Provide the [X, Y] coordinate of the cell's center where the given text is located.  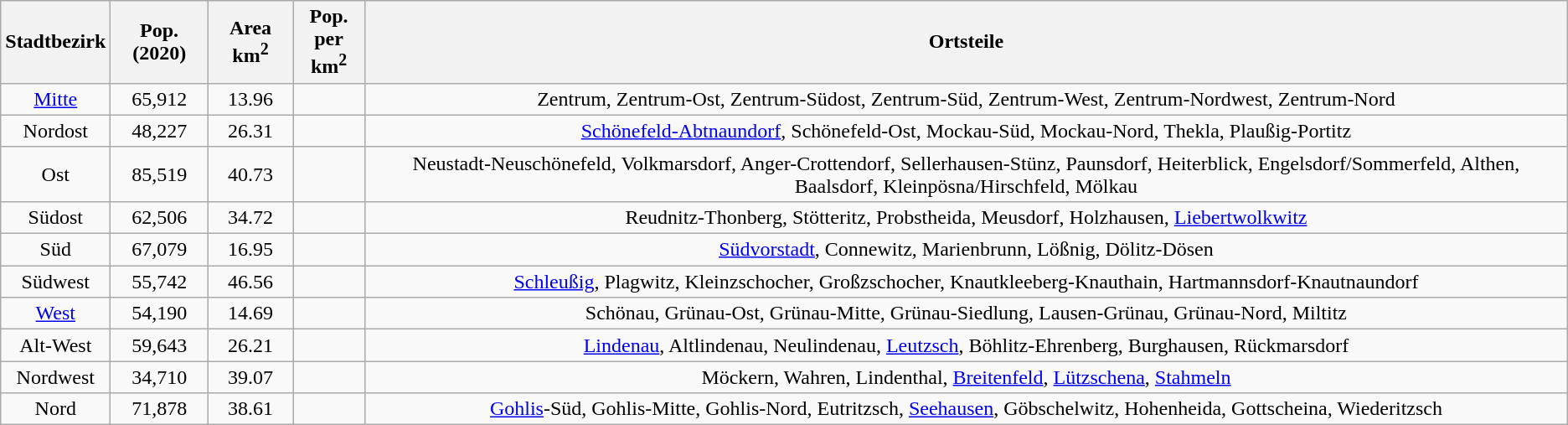
Mitte [55, 99]
Pop. (2020) [159, 42]
34.72 [250, 217]
Südwest [55, 282]
Schleußig, Plagwitz, Kleinzschocher, Großzschocher, Knautkleeberg-Knauthain, Hartmannsdorf-Knautnaundorf [967, 282]
59,643 [159, 345]
Pop.per km2 [329, 42]
Nordost [55, 131]
Ortsteile [967, 42]
40.73 [250, 174]
39.07 [250, 377]
Reudnitz-Thonberg, Stötteritz, Probstheida, Meusdorf, Holzhausen, Liebertwolkwitz [967, 217]
Südost [55, 217]
85,519 [159, 174]
West [55, 314]
Nord [55, 409]
Alt-West [55, 345]
62,506 [159, 217]
Gohlis-Süd, Gohlis-Mitte, Gohlis-Nord, Eutritzsch, Seehausen, Göbschelwitz, Hohenheida, Gottscheina, Wiederitzsch [967, 409]
16.95 [250, 250]
14.69 [250, 314]
Schönau, Grünau-Ost, Grünau-Mitte, Grünau-Siedlung, Lausen-Grünau, Grünau-Nord, Miltitz [967, 314]
Nordwest [55, 377]
71,878 [159, 409]
46.56 [250, 282]
Schönefeld-Abtnaundorf, Schönefeld-Ost, Mockau-Süd, Mockau-Nord, Thekla, Plaußig-Portitz [967, 131]
Stadtbezirk [55, 42]
13.96 [250, 99]
54,190 [159, 314]
Möckern, Wahren, Lindenthal, Breitenfeld, Lützschena, Stahmeln [967, 377]
26.31 [250, 131]
48,227 [159, 131]
55,742 [159, 282]
34,710 [159, 377]
26.21 [250, 345]
67,079 [159, 250]
Süd [55, 250]
65,912 [159, 99]
Südvorstadt, Connewitz, Marienbrunn, Lößnig, Dölitz-Dösen [967, 250]
38.61 [250, 409]
Lindenau, Altlindenau, Neulindenau, Leutzsch, Böhlitz-Ehrenberg, Burghausen, Rückmarsdorf [967, 345]
Zentrum, Zentrum-Ost, Zentrum-Südost, Zentrum-Süd, Zentrum-West, Zentrum-Nordwest, Zentrum-Nord [967, 99]
Area km2 [250, 42]
Ost [55, 174]
